Return the [X, Y] coordinate for the center point of the cell that contains the specified text.  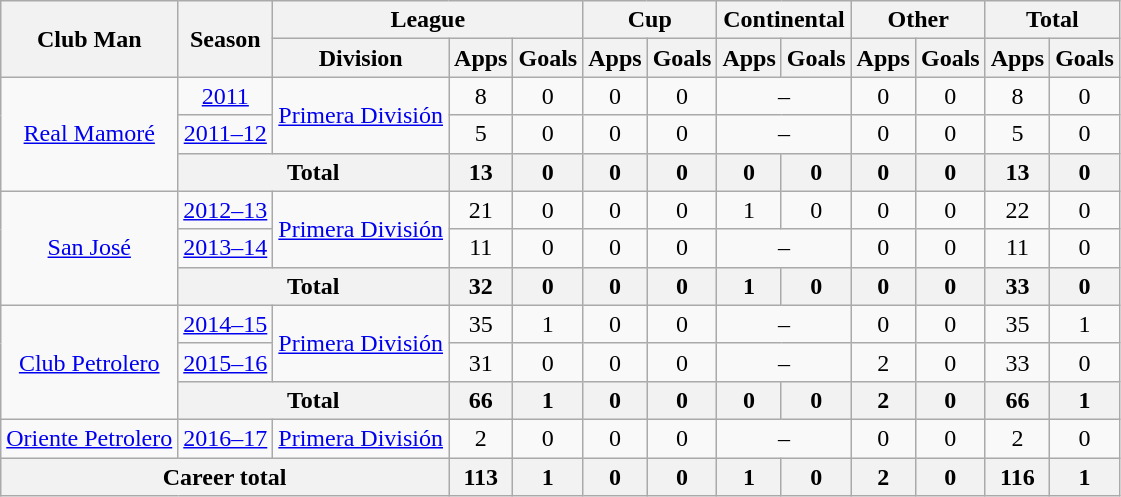
22 [1017, 210]
Real Mamoré [90, 134]
Oriente Petrolero [90, 438]
2016–17 [226, 438]
Season [226, 39]
2013–14 [226, 248]
31 [481, 362]
2015–16 [226, 362]
Other [918, 20]
21 [481, 210]
2011–12 [226, 134]
2011 [226, 96]
Cup [650, 20]
San José [90, 248]
116 [1017, 477]
Club Petrolero [90, 362]
Career total [225, 477]
Club Man [90, 39]
League [428, 20]
2014–15 [226, 324]
Division [361, 58]
113 [481, 477]
Continental [784, 20]
32 [481, 286]
2012–13 [226, 210]
